For the text-containing cell, return its midpoint in (X, Y) coordinate format. 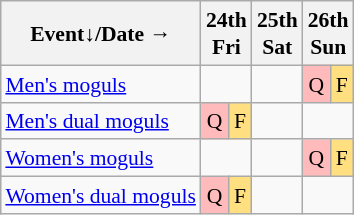
Women's dual moguls (100, 194)
Men's moguls (100, 84)
25thSat (278, 33)
Event↓/Date → (100, 33)
24thFri (226, 33)
Men's dual moguls (100, 120)
26thSun (328, 33)
Women's moguls (100, 158)
